From the cell containing the given text, extract its center point as (x, y) coordinate. 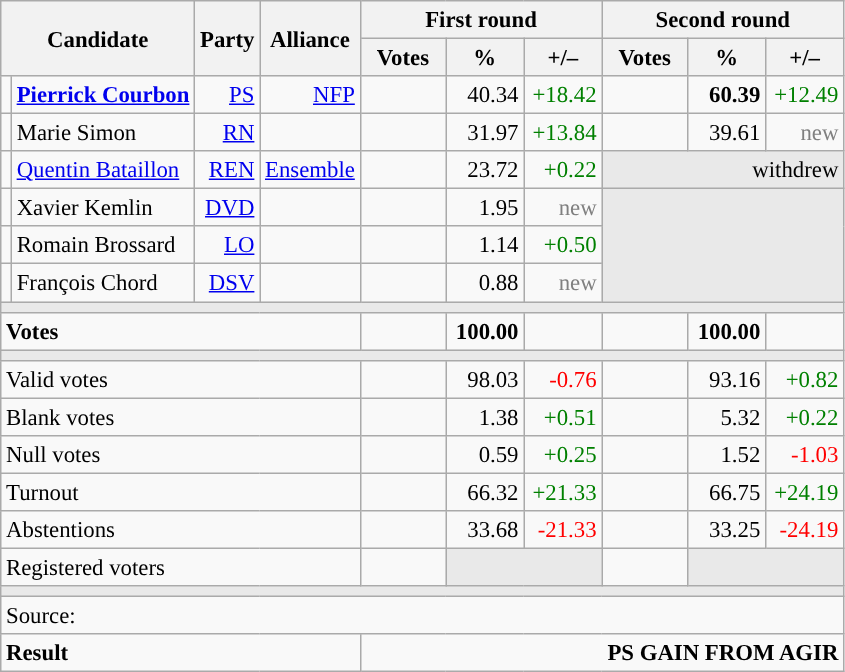
Result (180, 653)
40.34 (485, 95)
Ensemble (310, 170)
0.88 (485, 283)
NFP (310, 95)
31.97 (485, 133)
+12.49 (805, 95)
+0.51 (563, 417)
+24.19 (805, 492)
1.38 (485, 417)
-1.03 (805, 455)
Pierrick Courbon (102, 95)
Source: (422, 616)
-0.76 (563, 379)
Abstentions (180, 530)
60.39 (726, 95)
33.25 (726, 530)
-24.19 (805, 530)
1.52 (726, 455)
+21.33 (563, 492)
Quentin Bataillon (102, 170)
+0.25 (563, 455)
Candidate (98, 38)
Turnout (180, 492)
DSV (228, 283)
+0.50 (563, 245)
Romain Brossard (102, 245)
23.72 (485, 170)
39.61 (726, 133)
1.95 (485, 208)
Party (228, 38)
Xavier Kemlin (102, 208)
98.03 (485, 379)
Null votes (180, 455)
+0.82 (805, 379)
Second round (723, 20)
Valid votes (180, 379)
Registered voters (180, 567)
93.16 (726, 379)
0.59 (485, 455)
5.32 (726, 417)
PS GAIN FROM AGIR (602, 653)
+18.42 (563, 95)
Marie Simon (102, 133)
withdrew (723, 170)
33.68 (485, 530)
First round (481, 20)
1.14 (485, 245)
Alliance (310, 38)
66.75 (726, 492)
REN (228, 170)
PS (228, 95)
-21.33 (563, 530)
François Chord (102, 283)
DVD (228, 208)
66.32 (485, 492)
Blank votes (180, 417)
+13.84 (563, 133)
RN (228, 133)
LO (228, 245)
